Identify which cell holds the provided text, then report its (X, Y) central coordinate. 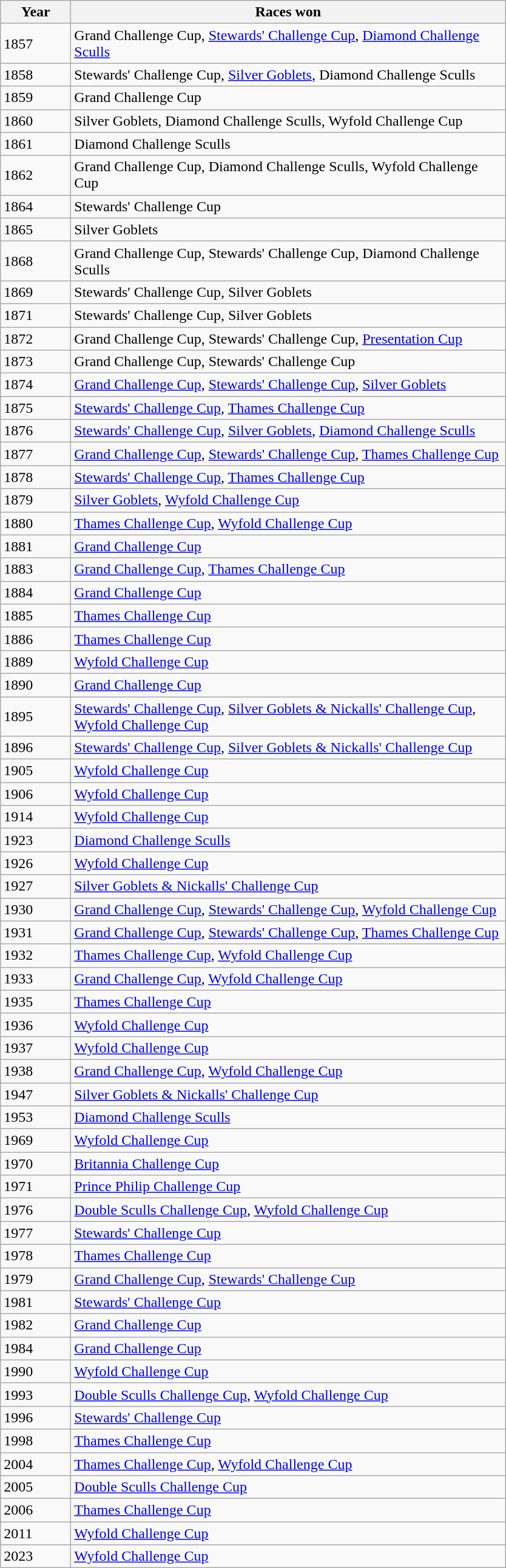
1889 (36, 662)
1890 (36, 685)
1881 (36, 546)
Races won (288, 12)
2005 (36, 1487)
1977 (36, 1233)
1865 (36, 229)
1935 (36, 1002)
2006 (36, 1510)
1878 (36, 477)
Grand Challenge Cup, Stewards' Challenge Cup, Silver Goblets (288, 385)
1885 (36, 616)
1998 (36, 1441)
1879 (36, 500)
1857 (36, 44)
1947 (36, 1095)
1927 (36, 886)
1996 (36, 1417)
1938 (36, 1071)
1981 (36, 1302)
1953 (36, 1118)
1993 (36, 1394)
Stewards' Challenge Cup, Silver Goblets & Nickalls' Challenge Cup, Wyfold Challenge Cup (288, 716)
Grand Challenge Cup, Stewards' Challenge Cup, Wyfold Challenge Cup (288, 909)
Prince Philip Challenge Cup (288, 1187)
1976 (36, 1210)
1872 (36, 338)
1905 (36, 771)
1861 (36, 144)
Silver Goblets, Diamond Challenge Sculls, Wyfold Challenge Cup (288, 121)
1971 (36, 1187)
1869 (36, 292)
1930 (36, 909)
1862 (36, 175)
1978 (36, 1256)
1877 (36, 454)
1926 (36, 863)
Grand Challenge Cup, Diamond Challenge Sculls, Wyfold Challenge Cup (288, 175)
1895 (36, 716)
1859 (36, 98)
1984 (36, 1348)
1990 (36, 1371)
1970 (36, 1164)
1932 (36, 955)
1936 (36, 1025)
Grand Challenge Cup, Thames Challenge Cup (288, 569)
Silver Goblets, Wyfold Challenge Cup (288, 500)
1884 (36, 592)
1874 (36, 385)
1868 (36, 261)
2023 (36, 1556)
1873 (36, 362)
Silver Goblets (288, 229)
1937 (36, 1048)
Stewards' Challenge Cup, Silver Goblets & Nickalls' Challenge Cup (288, 748)
1871 (36, 315)
1982 (36, 1325)
Grand Challenge Cup, Stewards' Challenge Cup, Presentation Cup (288, 338)
1864 (36, 206)
1914 (36, 817)
Year (36, 12)
1969 (36, 1141)
1880 (36, 523)
Britannia Challenge Cup (288, 1164)
1876 (36, 431)
1923 (36, 840)
1858 (36, 75)
1933 (36, 979)
1906 (36, 794)
1875 (36, 408)
1886 (36, 639)
2004 (36, 1464)
2011 (36, 1533)
1883 (36, 569)
1979 (36, 1279)
1860 (36, 121)
Double Sculls Challenge Cup (288, 1487)
1896 (36, 748)
1931 (36, 932)
